For the text-containing cell, return its midpoint in [X, Y] coordinate format. 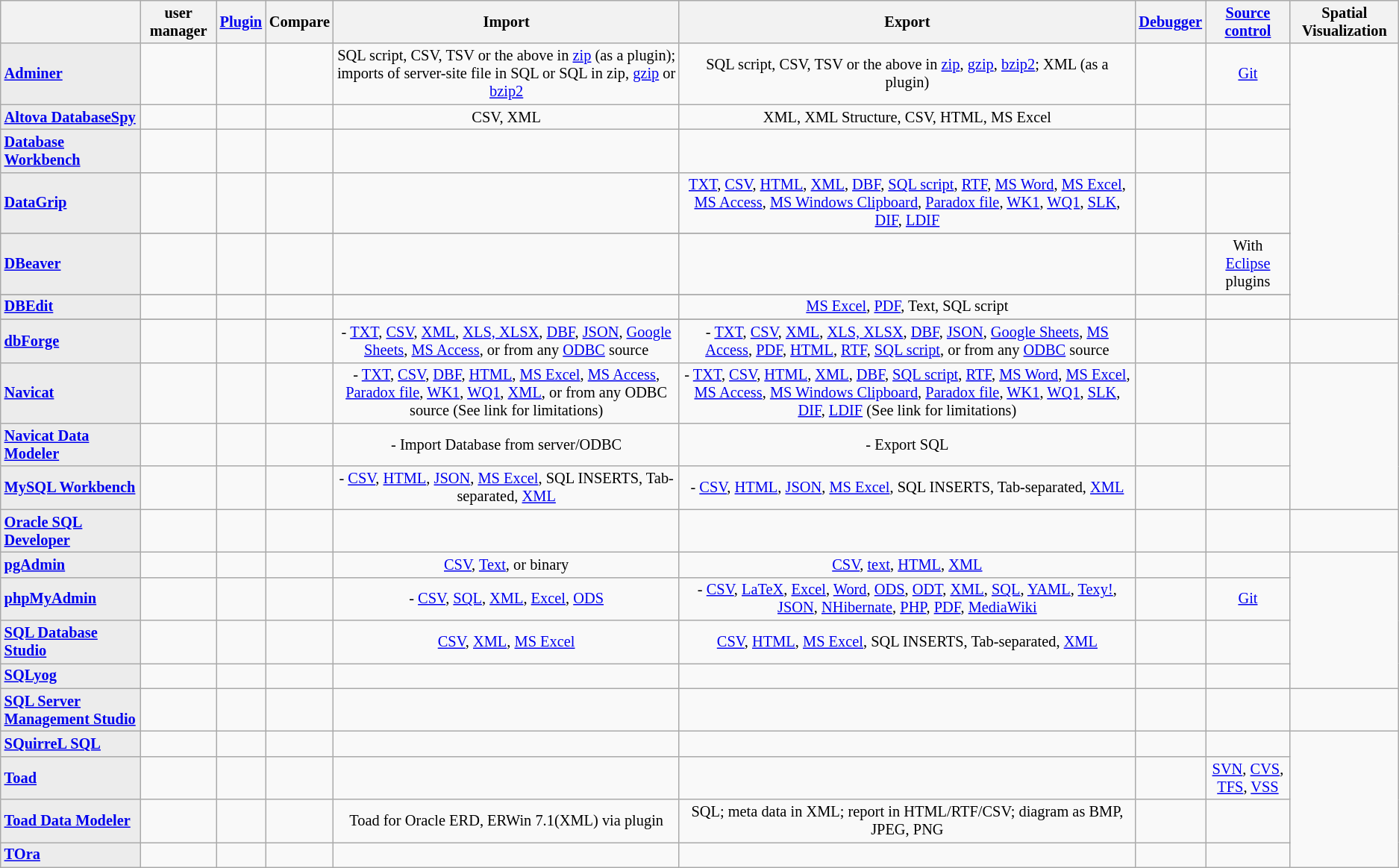
Spatial Visualization [1345, 22]
Toad Data Modeler [71, 821]
SQL script, CSV, TSV or the above in zip (as a plugin); imports of server-site file in SQL or SQL in zip, gzip or bzip2 [507, 74]
CSV, XML [507, 117]
user manager [179, 22]
XML, XML Structure, CSV, HTML, MS Excel [907, 117]
- CSV, SQL, XML, Excel, ODS [507, 599]
Toad for Oracle ERD, ERWin 7.1(XML) via plugin [507, 821]
- CSV, LaTeX, Excel, Word, ODS, ODT, XML, SQL, YAML, Texy!, JSON, NHibernate, PHP, PDF, MediaWiki [907, 599]
Toad [71, 778]
CSV, HTML, MS Excel, SQL INSERTS, Tab-separated, XML [907, 642]
Navicat Data Modeler [71, 444]
- TXT, CSV, DBF, HTML, MS Excel, MS Access, Paradox file, WK1, WQ1, XML, or from any ODBC source (See link for limitations) [507, 393]
Database Workbench [71, 151]
SVN, CVS, TFS, VSS [1248, 778]
MySQL Workbench [71, 488]
Navicat [71, 393]
CSV, text, HTML, XML [907, 564]
- TXT, CSV, XML, XLS, XLSX, DBF, JSON, Google Sheets, MS Access, or from any ODBC source [507, 341]
CSV, Text, or binary [507, 564]
- Import Database from server/ODBC [507, 444]
dbForge [71, 341]
TXT, CSV, HTML, XML, DBF, SQL script, RTF, MS Word, MS Excel, MS Access, MS Windows Clipboard, Paradox file, WK1, WQ1, SLK, DIF, LDIF [907, 203]
TOra [71, 855]
- Export SQL [907, 444]
phpMyAdmin [71, 599]
Oracle SQL Developer [71, 531]
pgAdmin [71, 564]
MS Excel, PDF, Text, SQL script [907, 306]
With Eclipse plugins [1248, 264]
SQLyog [71, 676]
- TXT, CSV, XML, XLS, XLSX, DBF, JSON, Google Sheets, MS Access, PDF, HTML, RTF, SQL script, or from any ODBC source [907, 341]
Adminer [71, 74]
Source control [1248, 22]
SQL; meta data in XML; report in HTML/RTF/CSV; diagram as BMP, JPEG, PNG [907, 821]
SQuirreL SQL [71, 743]
SQL Server Management Studio [71, 710]
DBEdit [71, 306]
SQL Database Studio [71, 642]
Import [507, 22]
CSV, XML, MS Excel [507, 642]
Compare [300, 22]
Debugger [1170, 22]
DataGrip [71, 203]
Altova DatabaseSpy [71, 117]
SQL script, CSV, TSV or the above in zip, gzip, bzip2; XML (as a plugin) [907, 74]
Export [907, 22]
DBeaver [71, 264]
Plugin [241, 22]
